Capture the cell that displays the provided text and extract its (X, Y) central coordinate. 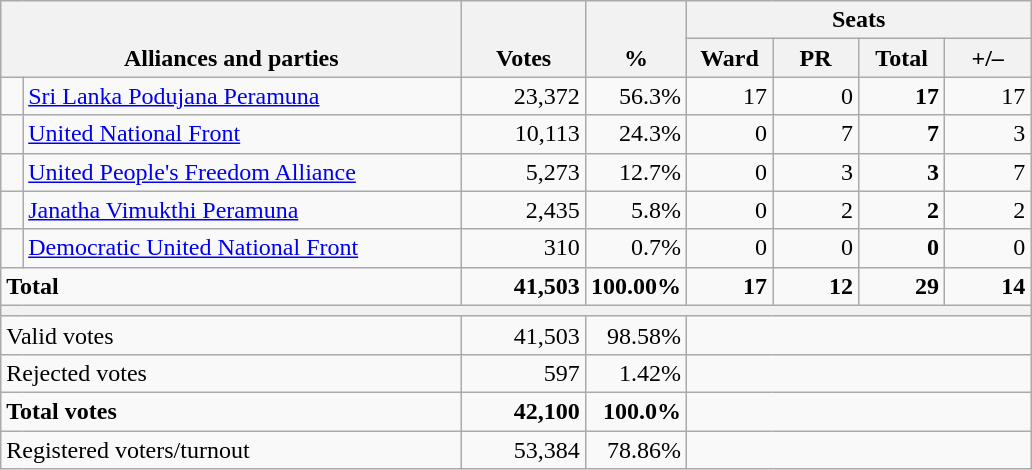
14 (988, 286)
United People's Freedom Alliance (242, 172)
Valid votes (232, 335)
Registered voters/turnout (232, 449)
Votes (524, 39)
29 (902, 286)
5.8% (636, 210)
+/– (988, 58)
% (636, 39)
53,384 (524, 449)
0.7% (636, 248)
Total votes (232, 411)
24.3% (636, 134)
12.7% (636, 172)
Rejected votes (232, 373)
Alliances and parties (232, 39)
310 (524, 248)
Seats (858, 20)
23,372 (524, 96)
Janatha Vimukthi Peramuna (242, 210)
42,100 (524, 411)
PR (815, 58)
597 (524, 373)
100.00% (636, 286)
Sri Lanka Podujana Peramuna (242, 96)
1.42% (636, 373)
10,113 (524, 134)
5,273 (524, 172)
Ward (729, 58)
98.58% (636, 335)
100.0% (636, 411)
Democratic United National Front (242, 248)
2,435 (524, 210)
12 (815, 286)
78.86% (636, 449)
56.3% (636, 96)
United National Front (242, 134)
